Detect which cell encompasses the target text, then output its [x, y] center coordinate. 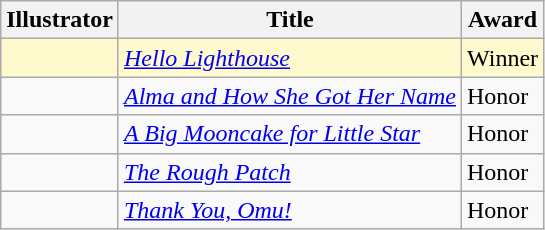
The Rough Patch [290, 172]
A Big Mooncake for Little Star [290, 134]
Thank You, Omu! [290, 210]
Alma and How She Got Her Name [290, 96]
Illustrator [60, 20]
Winner [503, 58]
Hello Lighthouse [290, 58]
Award [503, 20]
Title [290, 20]
